Return the (x, y) coordinate for the center point of the cell that contains the specified text.  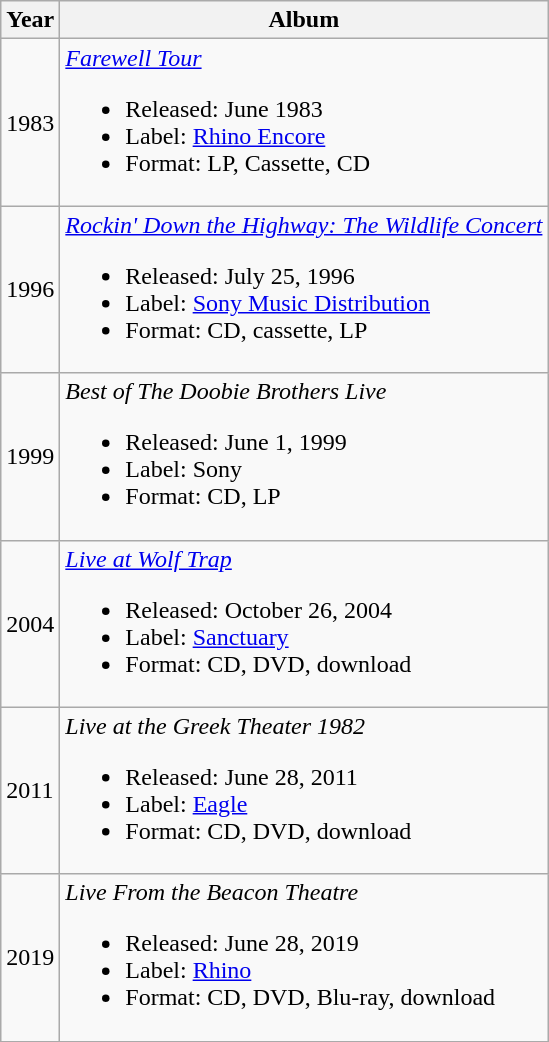
1996 (30, 290)
Rockin' Down the Highway: The Wildlife ConcertReleased: July 25, 1996Label: Sony Music DistributionFormat: CD, cassette, LP (304, 290)
Album (304, 20)
1999 (30, 456)
Best of The Doobie Brothers LiveReleased: June 1, 1999Label: SonyFormat: CD, LP (304, 456)
2019 (30, 958)
1983 (30, 122)
Farewell TourReleased: June 1983Label: Rhino EncoreFormat: LP, Cassette, CD (304, 122)
Live at the Greek Theater 1982Released: June 28, 2011Label: EagleFormat: CD, DVD, download (304, 790)
Year (30, 20)
Live From the Beacon TheatreReleased: June 28, 2019Label: RhinoFormat: CD, DVD, Blu-ray, download (304, 958)
2004 (30, 624)
2011 (30, 790)
Live at Wolf TrapReleased: October 26, 2004Label: SanctuaryFormat: CD, DVD, download (304, 624)
